Pinpoint the cell where the given text exists, returning its (x, y) midpoint coordinate. 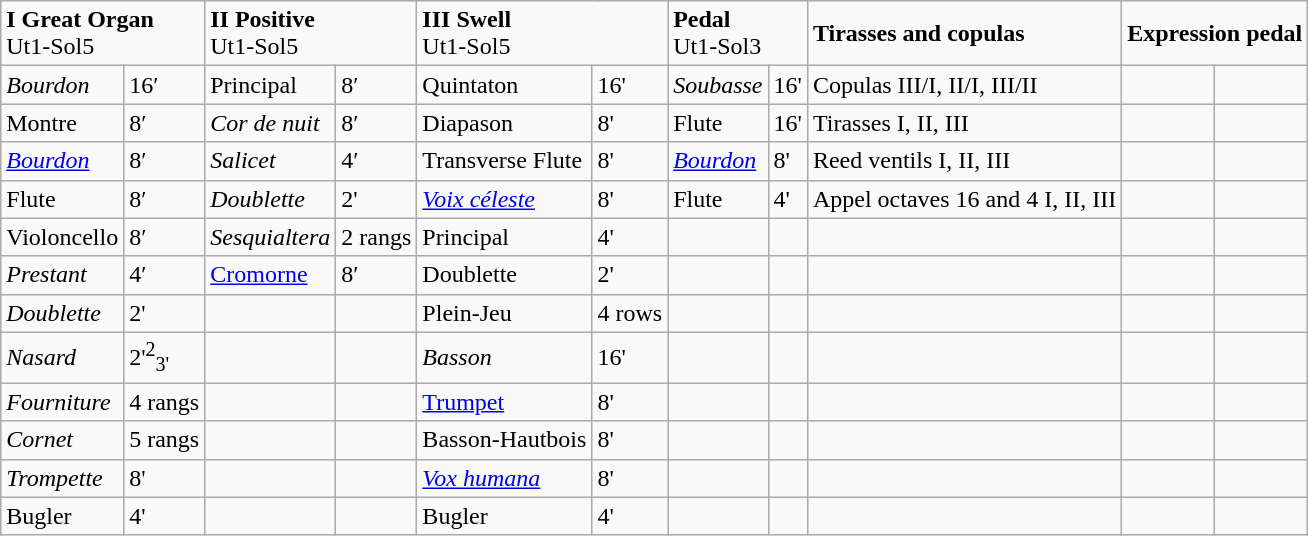
Appel octaves 16 and 4 I, II, III (964, 199)
4 rows (630, 313)
Soubasse (718, 85)
Quintaton (504, 85)
Reed ventils I, II, III (964, 161)
Prestant (62, 275)
Voix céleste (504, 199)
2'23' (164, 358)
Fourniture (62, 402)
Cornet (62, 440)
Tirasses I, II, III (964, 123)
Sesquialtera (270, 237)
Tirasses and copulas (964, 34)
III SwellUt1-Sol5 (542, 34)
Violoncello (62, 237)
2 rangs (376, 237)
I Great OrganUt1-Sol5 (103, 34)
Diapason (504, 123)
II PositiveUt1-Sol5 (311, 34)
Cromorne (270, 275)
5 rangs (164, 440)
Expression pedal (1215, 34)
Copulas III/I, II/I, III/II (964, 85)
Basson (504, 358)
Cor de nuit (270, 123)
Montre (62, 123)
Trompette (62, 478)
PedalUt1-Sol3 (738, 34)
Vox humana (504, 478)
Salicet (270, 161)
Nasard (62, 358)
Plein-Jeu (504, 313)
Basson-Hautbois (504, 440)
16′ (164, 85)
4 rangs (164, 402)
Trumpet (504, 402)
Transverse Flute (504, 161)
